Provide the [X, Y] coordinate of the cell's center where the given text is located.  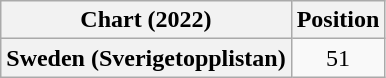
Position [338, 20]
51 [338, 58]
Chart (2022) [146, 20]
Sweden (Sverigetopplistan) [146, 58]
